From the cell containing the given text, extract its center point as [x, y] coordinate. 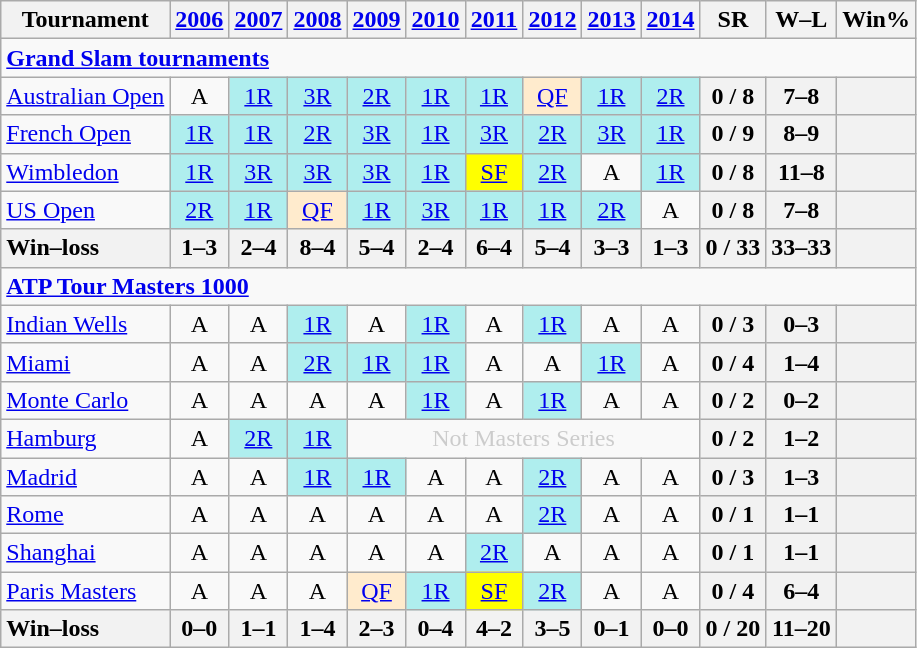
0 / 9 [733, 134]
Miami [86, 362]
1–2 [802, 438]
0–2 [802, 400]
4–2 [494, 629]
0–4 [436, 629]
Australian Open [86, 96]
Not Masters Series [524, 438]
3–5 [552, 629]
Wimbledon [86, 172]
Monte Carlo [86, 400]
W–L [802, 20]
Shanghai [86, 553]
French Open [86, 134]
Grand Slam tournaments [458, 58]
SR [733, 20]
2008 [318, 20]
Indian Wells [86, 324]
11–8 [802, 172]
8–4 [318, 248]
Paris Masters [86, 591]
0 / 33 [733, 248]
Tournament [86, 20]
Hamburg [86, 438]
2011 [494, 20]
8–9 [802, 134]
3–3 [612, 248]
2010 [436, 20]
US Open [86, 210]
2014 [670, 20]
2009 [376, 20]
0–1 [612, 629]
2–3 [376, 629]
2007 [258, 20]
Madrid [86, 477]
Rome [86, 515]
ATP Tour Masters 1000 [458, 286]
Win% [876, 20]
11–20 [802, 629]
2013 [612, 20]
0–3 [802, 324]
33–33 [802, 248]
2012 [552, 20]
0 / 20 [733, 629]
2006 [200, 20]
